Scan for the cell matching the given text and deliver its (X, Y) coordinate at center. 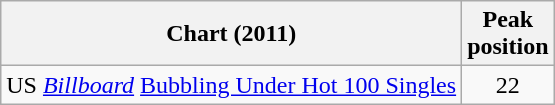
Peakposition (508, 34)
Chart (2011) (232, 34)
22 (508, 85)
US Billboard Bubbling Under Hot 100 Singles (232, 85)
